Capture the cell that displays the provided text and extract its [X, Y] central coordinate. 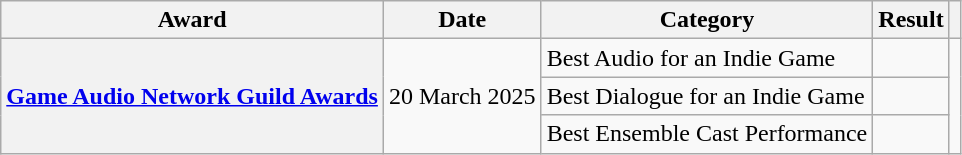
Best Audio for an Indie Game [707, 58]
Award [192, 20]
Date [462, 20]
Result [911, 20]
Category [707, 20]
Best Dialogue for an Indie Game [707, 96]
20 March 2025 [462, 96]
Game Audio Network Guild Awards [192, 96]
Best Ensemble Cast Performance [707, 134]
